From the cell containing the given text, extract its center point as [X, Y] coordinate. 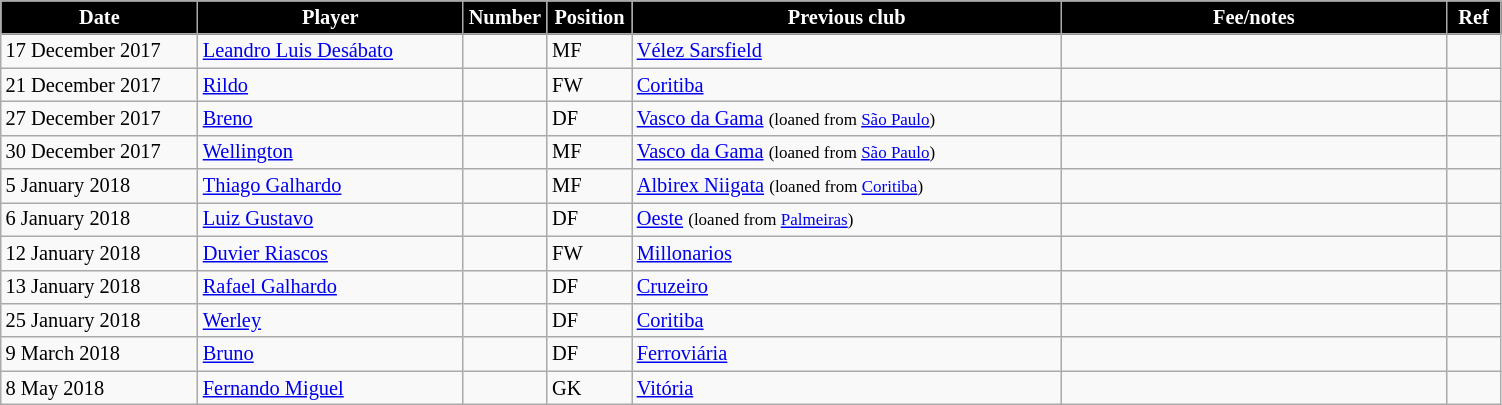
Number [506, 17]
Fernando Miguel [330, 388]
Millonarios [847, 253]
Date [100, 17]
21 December 2017 [100, 85]
30 December 2017 [100, 152]
Leandro Luis Desábato [330, 51]
Rildo [330, 85]
Oeste (loaned from Palmeiras) [847, 219]
Vélez Sarsfield [847, 51]
12 January 2018 [100, 253]
Player [330, 17]
8 May 2018 [100, 388]
Duvier Riascos [330, 253]
13 January 2018 [100, 287]
Previous club [847, 17]
Fee/notes [1254, 17]
Vitória [847, 388]
9 March 2018 [100, 354]
Breno [330, 118]
5 January 2018 [100, 186]
Albirex Niigata (loaned from Coritiba) [847, 186]
Thiago Galhardo [330, 186]
Ref [1474, 17]
Cruzeiro [847, 287]
Bruno [330, 354]
6 January 2018 [100, 219]
27 December 2017 [100, 118]
17 December 2017 [100, 51]
Ferroviária [847, 354]
Rafael Galhardo [330, 287]
Werley [330, 320]
Wellington [330, 152]
Luiz Gustavo [330, 219]
GK [590, 388]
Position [590, 17]
25 January 2018 [100, 320]
